Extract the (X, Y) coordinate from the center of the cell holding the provided text.  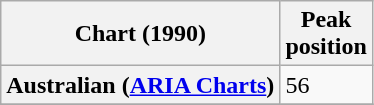
Australian (ARIA Charts) (140, 85)
56 (326, 85)
Chart (1990) (140, 34)
Peakposition (326, 34)
